Extract the [X, Y] coordinate from the center of the cell holding the provided text.  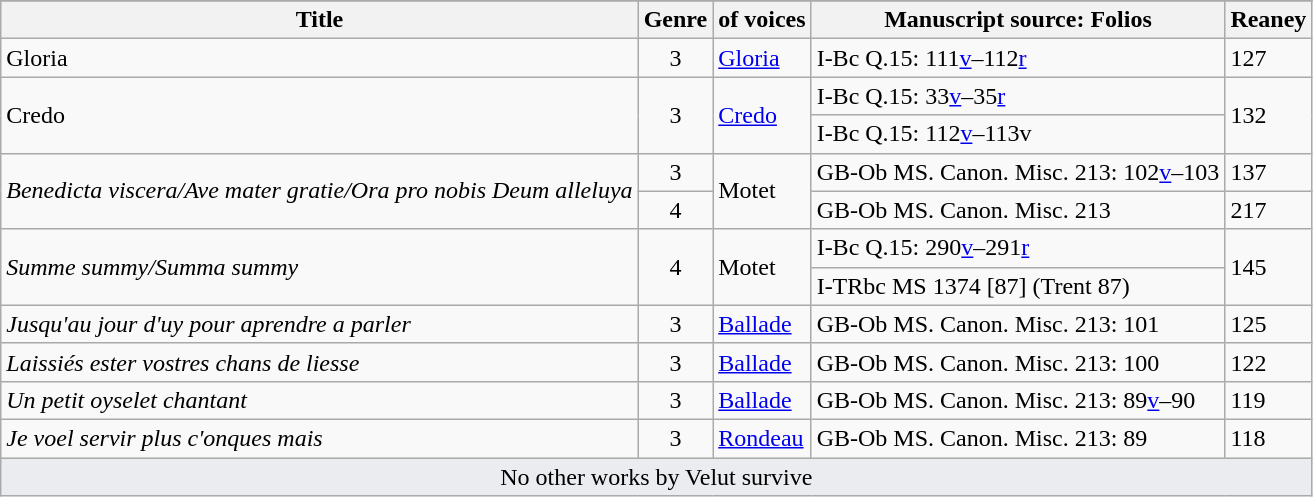
Un petit oyselet chantant [320, 400]
I-Bc Q.15: 112v–113v [1018, 134]
Laissiés ester vostres chans de liesse [320, 362]
217 [1268, 210]
No other works by Velut survive [656, 477]
127 [1268, 58]
Reaney [1268, 20]
GB-Ob MS. Canon. Misc. 213: 89 [1018, 438]
Manuscript source: Folios [1018, 20]
GB-Ob MS. Canon. Misc. 213: 89v–90 [1018, 400]
I-TRbc MS 1374 [87] (Trent 87) [1018, 286]
118 [1268, 438]
Genre [676, 20]
125 [1268, 324]
Benedicta viscera/Ave mater gratie/Ora pro nobis Deum alleluya [320, 191]
119 [1268, 400]
137 [1268, 172]
122 [1268, 362]
GB-Ob MS. Canon. Misc. 213 [1018, 210]
Jusqu'au jour d'uy pour aprendre a parler [320, 324]
I-Bc Q.15: 33v–35r [1018, 96]
GB-Ob MS. Canon. Misc. 213: 101 [1018, 324]
Rondeau [762, 438]
I-Bc Q.15: 290v–291r [1018, 248]
132 [1268, 115]
145 [1268, 267]
Summe summy/Summa summy [320, 267]
of voices [762, 20]
Title [320, 20]
Je voel servir plus c'onques mais [320, 438]
I-Bc Q.15: 111v–112r [1018, 58]
GB-Ob MS. Canon. Misc. 213: 100 [1018, 362]
GB-Ob MS. Canon. Misc. 213: 102v–103 [1018, 172]
